Provide the (X, Y) coordinate of the cell's center where the given text is located.  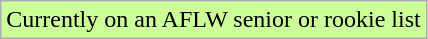
Currently on an AFLW senior or rookie list (214, 20)
